Determine the [x, y] coordinate at the center of the cell enclosing the given text.  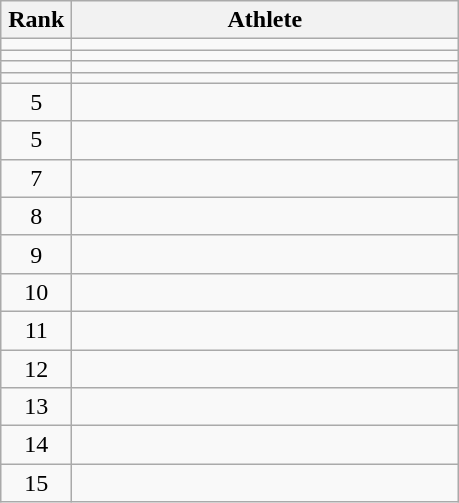
11 [36, 330]
15 [36, 483]
14 [36, 445]
Rank [36, 20]
10 [36, 292]
12 [36, 369]
9 [36, 254]
Athlete [265, 20]
8 [36, 216]
7 [36, 178]
13 [36, 407]
